Find where the given text appears and provide that cell's center as [x, y] coordinate. 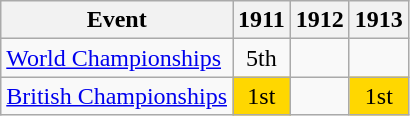
5th [261, 58]
1912 [320, 20]
British Championships [117, 96]
World Championships [117, 58]
1911 [261, 20]
1913 [378, 20]
Event [117, 20]
